Detect which cell encompasses the target text, then output its [X, Y] center coordinate. 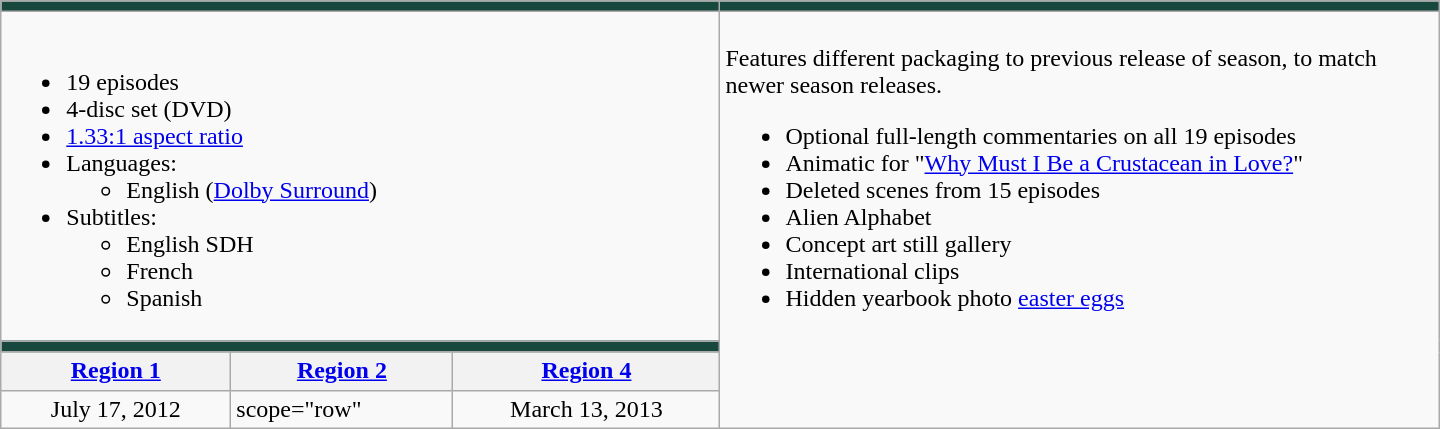
scope="row" [342, 409]
March 13, 2013 [586, 409]
Region 4 [586, 371]
July 17, 2012 [116, 409]
Region 2 [342, 371]
Region 1 [116, 371]
19 episodes4-disc set (DVD)1.33:1 aspect ratioLanguages:English (Dolby Surround)Subtitles:English SDHFrenchSpanish [360, 176]
